Search for the cell housing the specified text and yield its [X, Y] center coordinate. 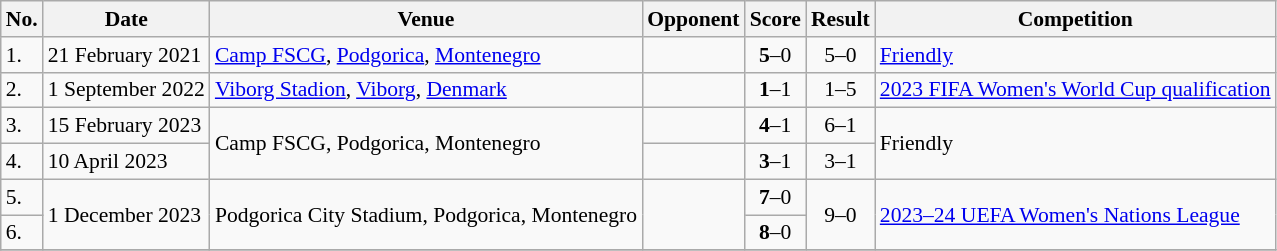
Viborg Stadion, Viborg, Denmark [426, 90]
1 September 2022 [126, 90]
6. [22, 233]
3. [22, 126]
Opponent [694, 19]
21 February 2021 [126, 55]
1–1 [776, 90]
5. [22, 197]
Podgorica City Stadium, Podgorica, Montenegro [426, 214]
1–5 [840, 90]
4. [22, 162]
10 April 2023 [126, 162]
Venue [426, 19]
1. [22, 55]
6–1 [840, 126]
Result [840, 19]
8–0 [776, 233]
Date [126, 19]
4–1 [776, 126]
No. [22, 19]
7–0 [776, 197]
2. [22, 90]
2023–24 UEFA Women's Nations League [1076, 214]
15 February 2023 [126, 126]
Competition [1076, 19]
Score [776, 19]
9–0 [840, 214]
2023 FIFA Women's World Cup qualification [1076, 90]
1 December 2023 [126, 214]
